Capture the cell that displays the provided text and extract its (X, Y) central coordinate. 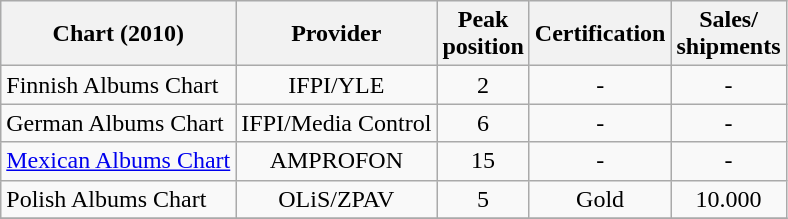
IFPI/YLE (336, 85)
Provider (336, 34)
15 (483, 161)
2 (483, 85)
10.000 (728, 199)
Gold (600, 199)
Sales/shipments (728, 34)
6 (483, 123)
AMPROFON (336, 161)
Finnish Albums Chart (118, 85)
Polish Albums Chart (118, 199)
5 (483, 199)
Certification (600, 34)
Chart (2010) (118, 34)
OLiS/ZPAV (336, 199)
Peakposition (483, 34)
IFPI/Media Control (336, 123)
German Albums Chart (118, 123)
Mexican Albums Chart (118, 161)
